Return the [x, y] coordinate for the center point of the cell that contains the specified text.  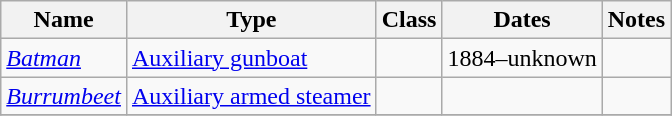
Burrumbeet [64, 96]
Dates [522, 20]
Auxiliary armed steamer [251, 96]
Batman [64, 58]
Class [409, 20]
Type [251, 20]
1884–unknown [522, 58]
Name [64, 20]
Auxiliary gunboat [251, 58]
Notes [636, 20]
